Return the [X, Y] coordinate for the center point of the cell that contains the specified text.  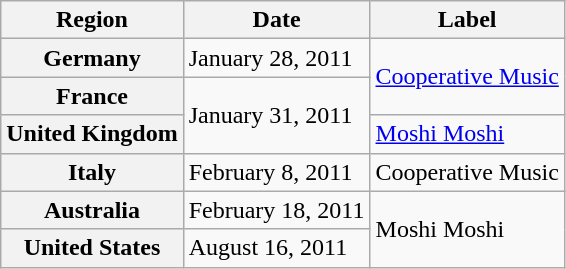
Label [467, 20]
United Kingdom [92, 134]
Germany [92, 58]
February 18, 2011 [276, 210]
United States [92, 248]
France [92, 96]
Italy [92, 172]
Region [92, 20]
Australia [92, 210]
February 8, 2011 [276, 172]
Date [276, 20]
August 16, 2011 [276, 248]
January 28, 2011 [276, 58]
January 31, 2011 [276, 115]
